Determine the (x, y) coordinate at the center of the cell enclosing the given text.  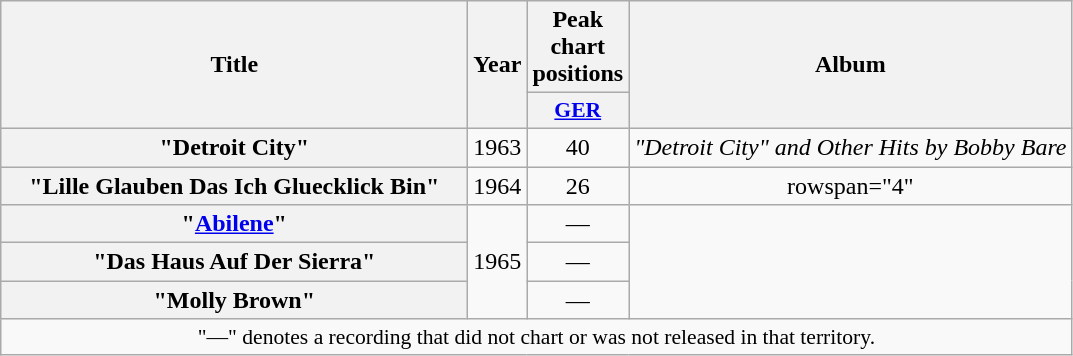
"—" denotes a recording that did not chart or was not released in that territory. (536, 337)
Peakchartpositions (578, 47)
26 (578, 185)
rowspan="4" (850, 185)
1965 (498, 262)
Album (850, 65)
1963 (498, 147)
Year (498, 65)
"Das Haus Auf Der Sierra" (234, 262)
GER (578, 111)
1964 (498, 185)
"Lille Glauben Das Ich Gluecklick Bin" (234, 185)
"Detroit City" and Other Hits by Bobby Bare (850, 147)
"Detroit City" (234, 147)
40 (578, 147)
Title (234, 65)
"Abilene" (234, 224)
"Molly Brown" (234, 300)
